Capture the cell that displays the provided text and extract its [X, Y] central coordinate. 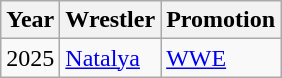
Wrestler [110, 20]
Year [30, 20]
Natalya [110, 58]
WWE [221, 58]
2025 [30, 58]
Promotion [221, 20]
